From the cell containing the given text, extract its center point as [x, y] coordinate. 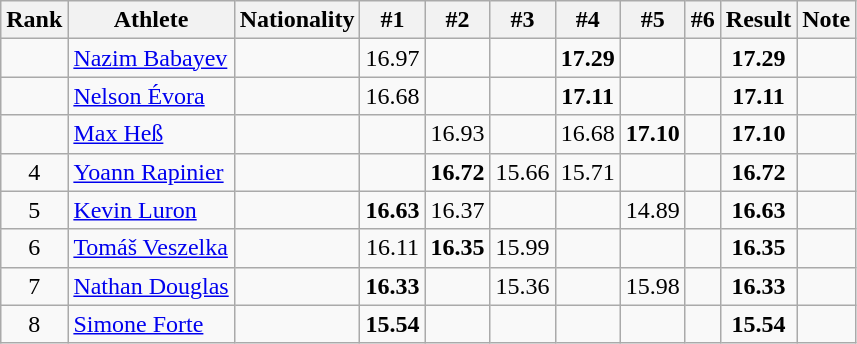
Result [758, 20]
Nelson Évora [151, 96]
16.93 [458, 134]
15.99 [522, 248]
6 [34, 248]
Nationality [297, 20]
Kevin Luron [151, 210]
16.11 [392, 248]
16.37 [458, 210]
Rank [34, 20]
5 [34, 210]
Athlete [151, 20]
Max Heß [151, 134]
#2 [458, 20]
Simone Forte [151, 324]
14.89 [652, 210]
15.36 [522, 286]
Tomáš Veszelka [151, 248]
7 [34, 286]
15.98 [652, 286]
Nathan Douglas [151, 286]
Note [826, 20]
15.71 [588, 172]
#5 [652, 20]
8 [34, 324]
4 [34, 172]
Yoann Rapinier [151, 172]
#1 [392, 20]
#6 [702, 20]
Nazim Babayev [151, 58]
#4 [588, 20]
#3 [522, 20]
16.97 [392, 58]
15.66 [522, 172]
